Output the (x, y) coordinate of the center of the cell containing the given text.  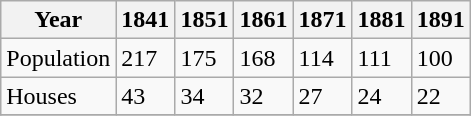
34 (204, 96)
24 (382, 96)
1891 (440, 20)
1881 (382, 20)
1841 (146, 20)
114 (322, 58)
22 (440, 96)
1871 (322, 20)
111 (382, 58)
Population (58, 58)
217 (146, 58)
Houses (58, 96)
1861 (264, 20)
27 (322, 96)
100 (440, 58)
Year (58, 20)
32 (264, 96)
168 (264, 58)
43 (146, 96)
1851 (204, 20)
175 (204, 58)
